For the text-containing cell, return its midpoint in [X, Y] coordinate format. 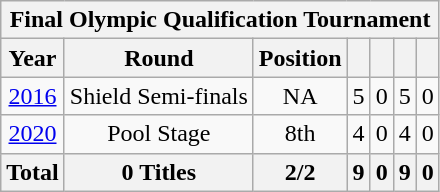
2016 [33, 96]
Round [158, 58]
NA [300, 96]
Pool Stage [158, 134]
Shield Semi-finals [158, 96]
0 Titles [158, 172]
8th [300, 134]
Position [300, 58]
Year [33, 58]
2020 [33, 134]
Final Olympic Qualification Tournament [220, 20]
2/2 [300, 172]
Total [33, 172]
